Capture the cell that displays the provided text and extract its [x, y] central coordinate. 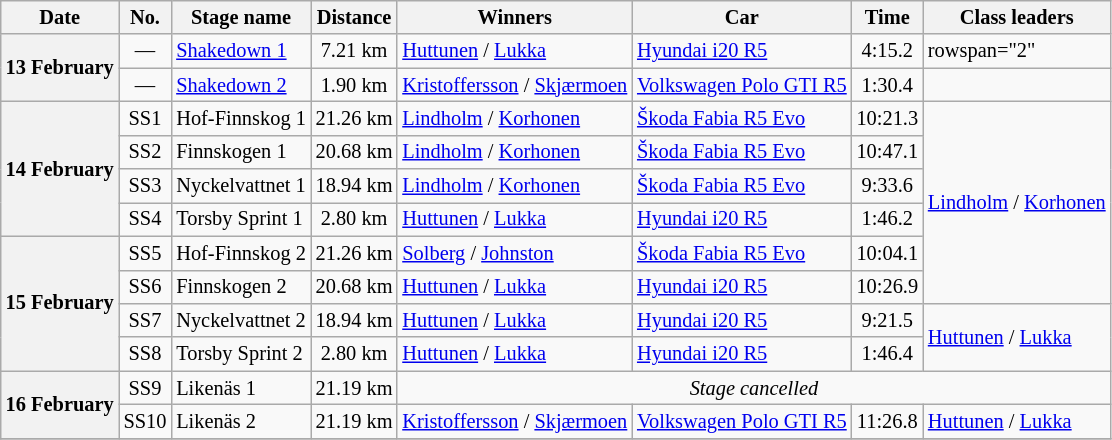
Likenäs 1 [240, 388]
SS1 [146, 118]
Winners [514, 17]
rowspan="2" [1017, 51]
SS7 [146, 320]
14 February [60, 168]
10:21.3 [888, 118]
Finnskogen 1 [240, 152]
SS10 [146, 421]
10:26.9 [888, 287]
Date [60, 17]
Time [888, 17]
Torsby Sprint 2 [240, 354]
SS9 [146, 388]
Finnskogen 2 [240, 287]
11:26.8 [888, 421]
1:46.4 [888, 354]
1.90 km [354, 85]
Likenäs 2 [240, 421]
10:47.1 [888, 152]
Stage cancelled [754, 388]
15 February [60, 304]
Shakedown 1 [240, 51]
Stage name [240, 17]
SS3 [146, 186]
SS6 [146, 287]
Class leaders [1017, 17]
Solberg / Johnston [514, 253]
Car [742, 17]
1:30.4 [888, 85]
SS5 [146, 253]
10:04.1 [888, 253]
9:21.5 [888, 320]
SS2 [146, 152]
7.21 km [354, 51]
13 February [60, 68]
Torsby Sprint 1 [240, 219]
Nyckelvattnet 2 [240, 320]
SS8 [146, 354]
4:15.2 [888, 51]
Hof-Finnskog 1 [240, 118]
No. [146, 17]
Hof-Finnskog 2 [240, 253]
16 February [60, 404]
Distance [354, 17]
Shakedown 2 [240, 85]
Nyckelvattnet 1 [240, 186]
9:33.6 [888, 186]
SS4 [146, 219]
1:46.2 [888, 219]
